Identify which cell holds the provided text, then report its (x, y) central coordinate. 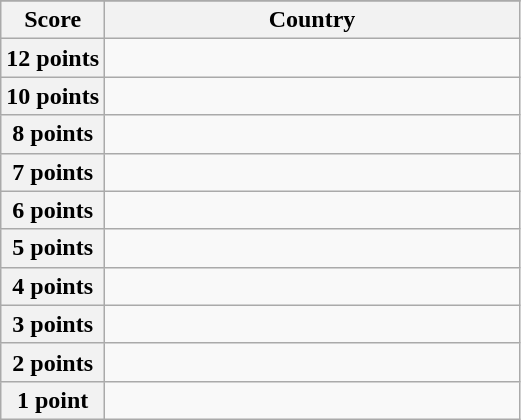
4 points (53, 286)
7 points (53, 172)
3 points (53, 324)
5 points (53, 248)
Country (312, 20)
2 points (53, 362)
Score (53, 20)
6 points (53, 210)
10 points (53, 96)
1 point (53, 400)
12 points (53, 58)
8 points (53, 134)
